Scan for the cell matching the given text and deliver its [x, y] coordinate at center. 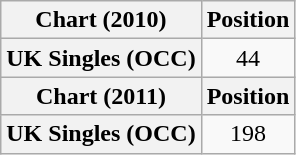
198 [248, 134]
Chart (2011) [101, 96]
44 [248, 58]
Chart (2010) [101, 20]
